Return the (X, Y) coordinate for the center point of the cell that contains the specified text.  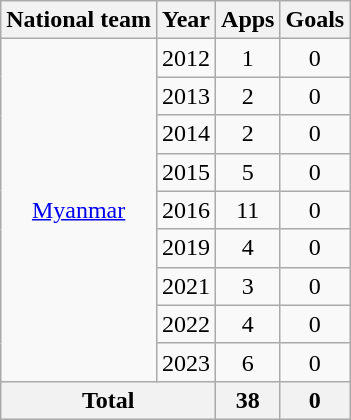
2019 (186, 248)
2023 (186, 362)
6 (248, 362)
Myanmar (79, 210)
3 (248, 286)
5 (248, 172)
2014 (186, 134)
2021 (186, 286)
2012 (186, 58)
2015 (186, 172)
Year (186, 20)
Total (108, 400)
National team (79, 20)
Apps (248, 20)
2022 (186, 324)
Goals (315, 20)
11 (248, 210)
2013 (186, 96)
38 (248, 400)
1 (248, 58)
2016 (186, 210)
